From the cell containing the given text, extract its center point as [X, Y] coordinate. 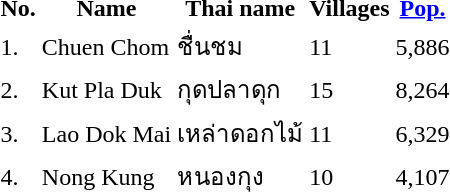
15 [350, 90]
Chuen Chom [106, 46]
กุดปลาดุก [240, 90]
Lao Dok Mai [106, 133]
Kut Pla Duk [106, 90]
เหล่าดอกไม้ [240, 133]
ชื่นชม [240, 46]
